Search for the cell housing the specified text and yield its [X, Y] center coordinate. 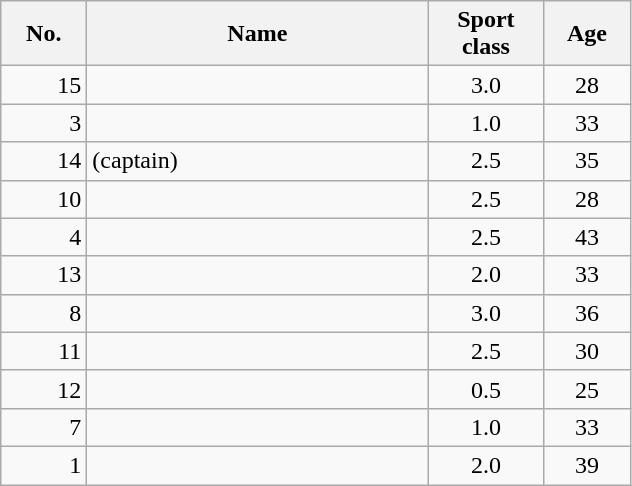
11 [44, 351]
36 [587, 313]
Name [258, 34]
0.5 [486, 389]
(captain) [258, 161]
30 [587, 351]
35 [587, 161]
13 [44, 275]
3 [44, 123]
39 [587, 465]
4 [44, 237]
43 [587, 237]
Age [587, 34]
7 [44, 427]
Sport class [486, 34]
8 [44, 313]
14 [44, 161]
No. [44, 34]
12 [44, 389]
25 [587, 389]
1 [44, 465]
15 [44, 85]
10 [44, 199]
